Provide the (X, Y) coordinate of the cell's center where the given text is located.  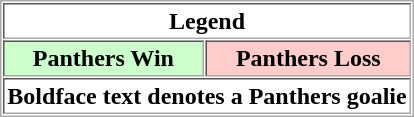
Panthers Win (104, 58)
Panthers Loss (308, 58)
Boldface text denotes a Panthers goalie (207, 96)
Legend (207, 21)
